Capture the cell that displays the provided text and extract its [x, y] central coordinate. 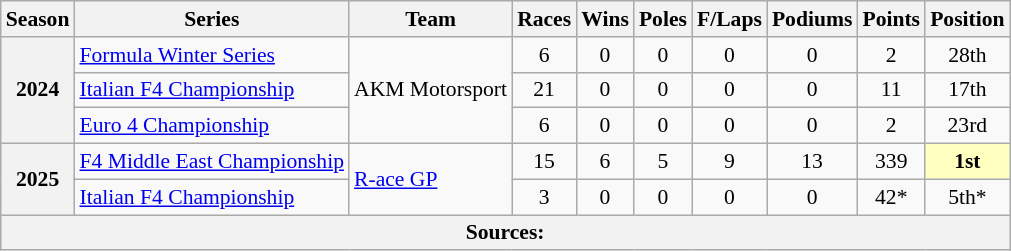
Points [891, 19]
F4 Middle East Championship [212, 162]
Podiums [812, 19]
R-ace GP [430, 180]
15 [544, 162]
Season [38, 19]
13 [812, 162]
Sources: [506, 233]
3 [544, 197]
17th [967, 90]
Position [967, 19]
Wins [605, 19]
Euro 4 Championship [212, 126]
5 [663, 162]
11 [891, 90]
Series [212, 19]
42* [891, 197]
2024 [38, 90]
Formula Winter Series [212, 55]
Poles [663, 19]
1st [967, 162]
9 [730, 162]
Team [430, 19]
23rd [967, 126]
Races [544, 19]
21 [544, 90]
339 [891, 162]
28th [967, 55]
F/Laps [730, 19]
2025 [38, 180]
AKM Motorsport [430, 90]
5th* [967, 197]
